From the cell containing the given text, extract its center point as (x, y) coordinate. 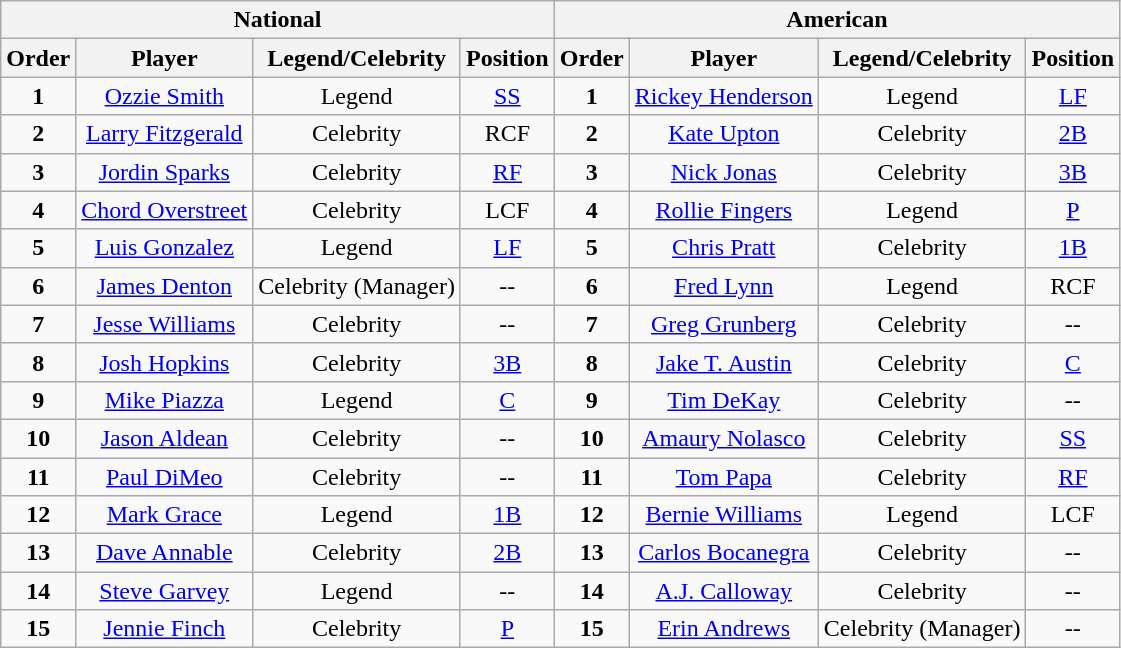
Rollie Fingers (724, 210)
Kate Upton (724, 134)
Tom Papa (724, 477)
Bernie Williams (724, 515)
Dave Annable (164, 553)
Chris Pratt (724, 248)
National (278, 20)
Jesse Williams (164, 324)
James Denton (164, 286)
Ozzie Smith (164, 96)
A.J. Calloway (724, 591)
Carlos Bocanegra (724, 553)
Jennie Finch (164, 629)
Fred Lynn (724, 286)
Chord Overstreet (164, 210)
American (836, 20)
Nick Jonas (724, 172)
Paul DiMeo (164, 477)
Rickey Henderson (724, 96)
Larry Fitzgerald (164, 134)
Luis Gonzalez (164, 248)
Mark Grace (164, 515)
Jordin Sparks (164, 172)
Steve Garvey (164, 591)
Josh Hopkins (164, 362)
Tim DeKay (724, 400)
Erin Andrews (724, 629)
Jake T. Austin (724, 362)
Mike Piazza (164, 400)
Amaury Nolasco (724, 438)
Greg Grunberg (724, 324)
Jason Aldean (164, 438)
